Provide the (X, Y) coordinate of the cell's center where the given text is located.  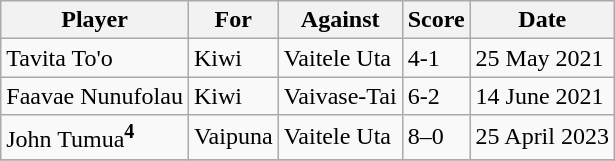
25 April 2023 (542, 138)
John Tumua4 (95, 138)
Date (542, 20)
25 May 2021 (542, 58)
Faavae Nunufolau (95, 96)
Score (436, 20)
4-1 (436, 58)
8–0 (436, 138)
14 June 2021 (542, 96)
For (233, 20)
Player (95, 20)
Vaipuna (233, 138)
Vaivase-Tai (340, 96)
Against (340, 20)
6-2 (436, 96)
Tavita To'o (95, 58)
